Return the [X, Y] coordinate for the center point of the cell that contains the specified text.  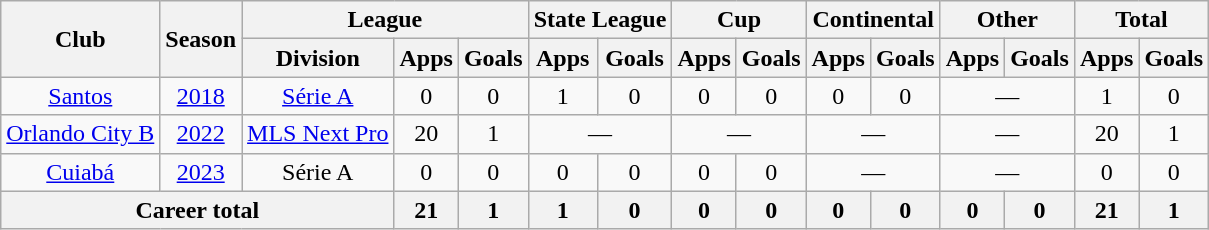
Other [1007, 20]
Cuiabá [80, 172]
State League [600, 20]
Continental [873, 20]
2022 [201, 134]
Orlando City B [80, 134]
Division [318, 58]
Total [1141, 20]
Santos [80, 96]
Club [80, 39]
Cup [739, 20]
Career total [198, 210]
2018 [201, 96]
MLS Next Pro [318, 134]
Season [201, 39]
League [386, 20]
2023 [201, 172]
